Pinpoint the cell where the given text exists, returning its (X, Y) midpoint coordinate. 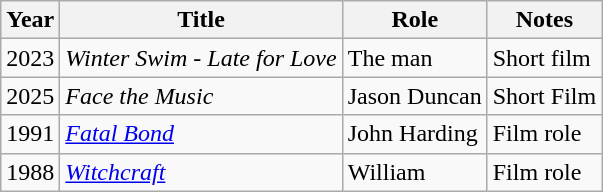
Face the Music (201, 96)
2023 (30, 58)
1988 (30, 172)
Jason Duncan (414, 96)
Short film (544, 58)
Role (414, 20)
William (414, 172)
John Harding (414, 134)
Notes (544, 20)
Year (30, 20)
Fatal Bond (201, 134)
1991 (30, 134)
2025 (30, 96)
Short Film (544, 96)
The man (414, 58)
Winter Swim - Late for Love (201, 58)
Witchcraft (201, 172)
Title (201, 20)
